Extract the [X, Y] coordinate from the center of the cell holding the provided text.  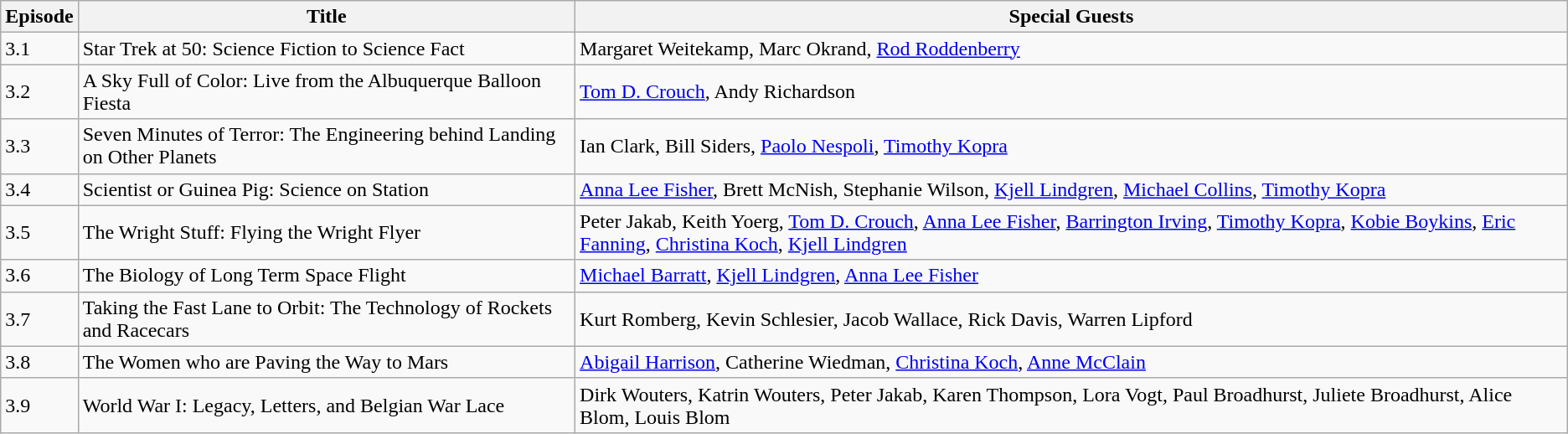
Anna Lee Fisher, Brett McNish, Stephanie Wilson, Kjell Lindgren, Michael Collins, Timothy Kopra [1072, 189]
Abigail Harrison, Catherine Wiedman, Christina Koch, Anne McClain [1072, 362]
Michael Barratt, Kjell Lindgren, Anna Lee Fisher [1072, 276]
3.4 [39, 189]
3.3 [39, 146]
Ian Clark, Bill Siders, Paolo Nespoli, Timothy Kopra [1072, 146]
3.6 [39, 276]
3.1 [39, 49]
Tom D. Crouch, Andy Richardson [1072, 92]
Dirk Wouters, Katrin Wouters, Peter Jakab, Karen Thompson, Lora Vogt, Paul Broadhurst, Juliete Broadhurst, Alice Blom, Louis Blom [1072, 406]
The Women who are Paving the Way to Mars [327, 362]
World War I: Legacy, Letters, and Belgian War Lace [327, 406]
Seven Minutes of Terror: The Engineering behind Landing on Other Planets [327, 146]
3.2 [39, 92]
A Sky Full of Color: Live from the Albuquerque Balloon Fiesta [327, 92]
3.7 [39, 318]
The Wright Stuff: Flying the Wright Flyer [327, 233]
Scientist or Guinea Pig: Science on Station [327, 189]
Star Trek at 50: Science Fiction to Science Fact [327, 49]
3.9 [39, 406]
Margaret Weitekamp, Marc Okrand, Rod Roddenberry [1072, 49]
3.5 [39, 233]
The Biology of Long Term Space Flight [327, 276]
Kurt Romberg, Kevin Schlesier, Jacob Wallace, Rick Davis, Warren Lipford [1072, 318]
Special Guests [1072, 17]
3.8 [39, 362]
Title [327, 17]
Taking the Fast Lane to Orbit: The Technology of Rockets and Racecars [327, 318]
Episode [39, 17]
